Determine the [X, Y] coordinate at the center of the cell enclosing the given text.  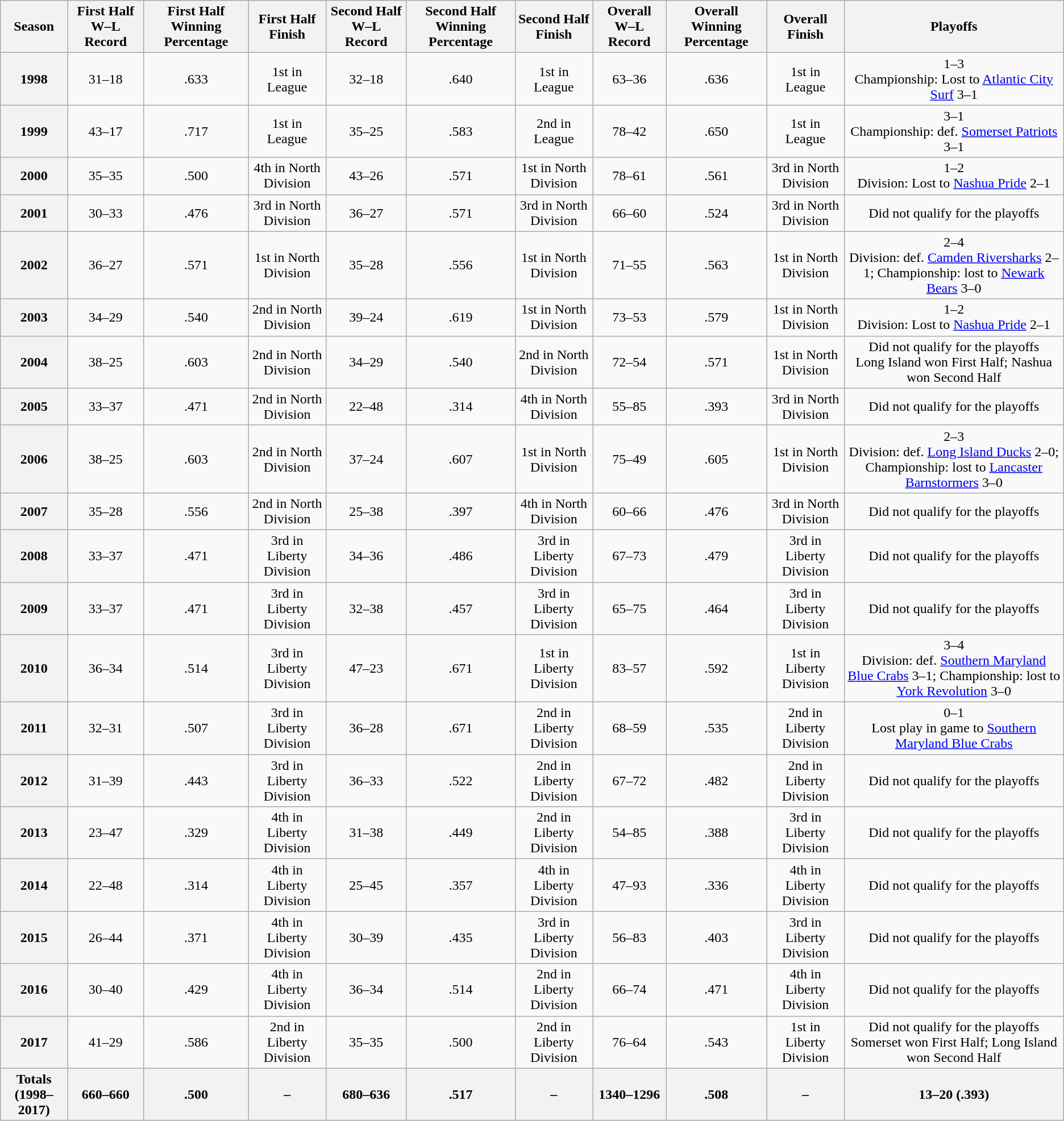
32–31 [106, 728]
.717 [196, 131]
2008 [34, 556]
1–3Championship: Lost to Atlantic City Surf 3–1 [954, 79]
67–72 [630, 781]
.524 [716, 212]
.429 [196, 990]
.435 [460, 937]
.605 [716, 459]
30–33 [106, 212]
Totals (1998–2017) [34, 1094]
680–636 [366, 1094]
83–57 [630, 668]
.508 [716, 1094]
25–45 [366, 885]
35–25 [366, 131]
32–38 [366, 608]
.371 [196, 937]
.563 [716, 265]
Did not qualify for the playoffsLong Island won First Half; Nashua won Second Half [954, 362]
Second Half Winning Percentage [460, 27]
Second Half Finish [554, 27]
Did not qualify for the playoffsSomerset won First Half; Long Island won Second Half [954, 1042]
55–85 [630, 407]
2012 [34, 781]
30–39 [366, 937]
2011 [34, 728]
23–47 [106, 833]
First Half W–L Record [106, 27]
Second Half W–L Record [366, 27]
2–4Division: def. Camden Riversharks 2–1; Championship: lost to Newark Bears 3–0 [954, 265]
78–61 [630, 176]
2017 [34, 1042]
63–36 [630, 79]
.403 [716, 937]
67–73 [630, 556]
.449 [460, 833]
31–39 [106, 781]
.464 [716, 608]
2015 [34, 937]
2005 [34, 407]
2–3Division: def. Long Island Ducks 2–0; Championship: lost to Lancaster Barnstormers 3–0 [954, 459]
660–660 [106, 1094]
66–74 [630, 990]
47–23 [366, 668]
1998 [34, 79]
73–53 [630, 317]
.388 [716, 833]
.517 [460, 1094]
.357 [460, 885]
2016 [34, 990]
32–18 [366, 79]
37–24 [366, 459]
3–4Division: def. Southern Maryland Blue Crabs 3–1; Championship: lost to York Revolution 3–0 [954, 668]
65–75 [630, 608]
.619 [460, 317]
26–44 [106, 937]
.579 [716, 317]
2000 [34, 176]
.640 [460, 79]
39–24 [366, 317]
43–17 [106, 131]
31–18 [106, 79]
78–42 [630, 131]
76–64 [630, 1042]
72–54 [630, 362]
.535 [716, 728]
.636 [716, 79]
.486 [460, 556]
2007 [34, 511]
60–66 [630, 511]
.607 [460, 459]
13–20 (.393) [954, 1094]
2001 [34, 212]
2002 [34, 265]
.561 [716, 176]
First Half Finish [288, 27]
1999 [34, 131]
.633 [196, 79]
2004 [34, 362]
Overall Finish [806, 27]
.457 [460, 608]
2009 [34, 608]
2010 [34, 668]
.522 [460, 781]
.336 [716, 885]
.650 [716, 131]
2nd in League [554, 131]
1340–1296 [630, 1094]
.397 [460, 511]
25–38 [366, 511]
.329 [196, 833]
.443 [196, 781]
3–1Championship: def. Somerset Patriots 3–1 [954, 131]
Overall W–L Record [630, 27]
34–36 [366, 556]
2014 [34, 885]
.479 [716, 556]
43–26 [366, 176]
.586 [196, 1042]
47–93 [630, 885]
31–38 [366, 833]
54–85 [630, 833]
36–33 [366, 781]
71–55 [630, 265]
56–83 [630, 937]
First Half Winning Percentage [196, 27]
68–59 [630, 728]
30–40 [106, 990]
.507 [196, 728]
2003 [34, 317]
2013 [34, 833]
Season [34, 27]
.543 [716, 1042]
Overall Winning Percentage [716, 27]
.592 [716, 668]
0–1Lost play in game to Southern Maryland Blue Crabs [954, 728]
.583 [460, 131]
41–29 [106, 1042]
36–28 [366, 728]
2006 [34, 459]
Playoffs [954, 27]
66–60 [630, 212]
.482 [716, 781]
.393 [716, 407]
75–49 [630, 459]
